Provide the (X, Y) coordinate of the cell's center where the given text is located.  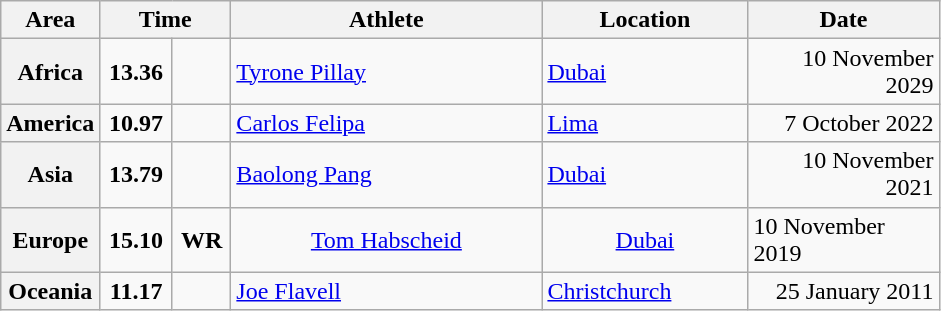
10 November 2021 (844, 174)
Tyrone Pillay (386, 72)
Europe (50, 240)
10.97 (136, 123)
13.36 (136, 72)
25 January 2011 (844, 291)
15.10 (136, 240)
Carlos Felipa (386, 123)
Time (166, 20)
Tom Habscheid (386, 240)
Oceania (50, 291)
Date (844, 20)
Athlete (386, 20)
America (50, 123)
Africa (50, 72)
Christchurch (645, 291)
Lima (645, 123)
10 November 2029 (844, 72)
Baolong Pang (386, 174)
Location (645, 20)
Joe Flavell (386, 291)
Asia (50, 174)
Area (50, 20)
13.79 (136, 174)
7 October 2022 (844, 123)
11.17 (136, 291)
WR (201, 240)
10 November 2019 (844, 240)
